Scan for the cell matching the given text and deliver its [x, y] coordinate at center. 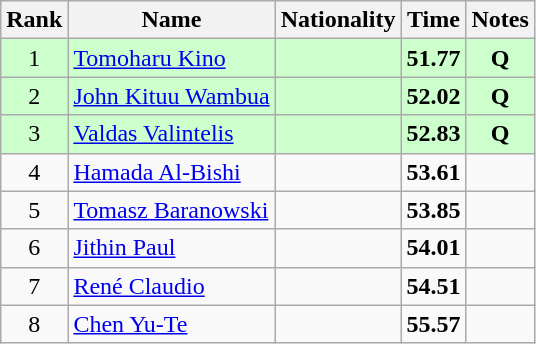
Tomoharu Kino [172, 58]
Jithin Paul [172, 248]
Time [434, 20]
8 [34, 324]
53.61 [434, 172]
Name [172, 20]
55.57 [434, 324]
Nationality [338, 20]
Tomasz Baranowski [172, 210]
52.02 [434, 96]
2 [34, 96]
John Kituu Wambua [172, 96]
52.83 [434, 134]
Notes [500, 20]
51.77 [434, 58]
7 [34, 286]
René Claudio [172, 286]
54.51 [434, 286]
6 [34, 248]
3 [34, 134]
53.85 [434, 210]
54.01 [434, 248]
5 [34, 210]
Rank [34, 20]
Valdas Valintelis [172, 134]
Hamada Al-Bishi [172, 172]
1 [34, 58]
Chen Yu-Te [172, 324]
4 [34, 172]
